Locate the cell with the specified text and output its [x, y] center coordinate. 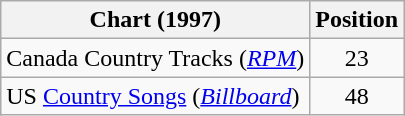
Canada Country Tracks (RPM) [156, 58]
23 [357, 58]
US Country Songs (Billboard) [156, 96]
Position [357, 20]
48 [357, 96]
Chart (1997) [156, 20]
